Extract the [X, Y] coordinate from the center of the cell holding the provided text.  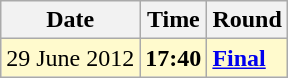
29 June 2012 [70, 58]
17:40 [174, 58]
Final [247, 58]
Round [247, 20]
Date [70, 20]
Time [174, 20]
